For the text-containing cell, return its midpoint in [X, Y] coordinate format. 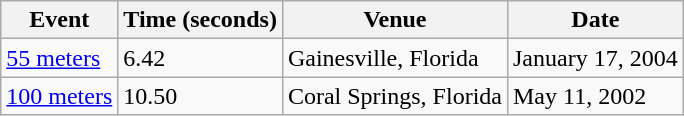
Coral Springs, Florida [394, 96]
May 11, 2002 [595, 96]
Date [595, 20]
Event [60, 20]
6.42 [200, 58]
100 meters [60, 96]
Time (seconds) [200, 20]
January 17, 2004 [595, 58]
55 meters [60, 58]
Gainesville, Florida [394, 58]
Venue [394, 20]
10.50 [200, 96]
